Search for the cell housing the specified text and yield its [X, Y] center coordinate. 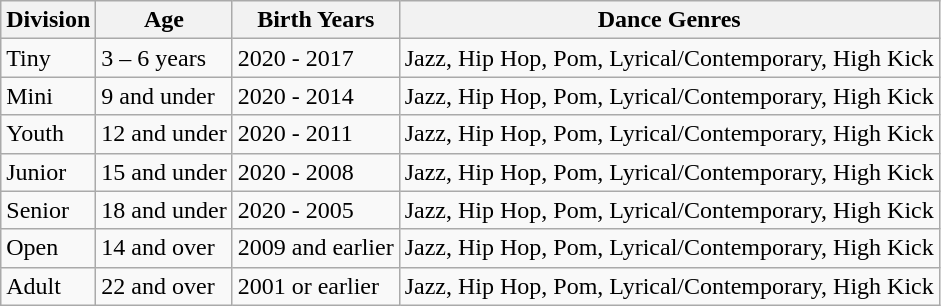
22 and over [164, 286]
Open [48, 248]
Youth [48, 134]
2020 - 2017 [316, 58]
Mini [48, 96]
18 and under [164, 210]
Tiny [48, 58]
Junior [48, 172]
2009 and earlier [316, 248]
15 and under [164, 172]
9 and under [164, 96]
3 – 6 years [164, 58]
2001 or earlier [316, 286]
Birth Years [316, 20]
12 and under [164, 134]
Division [48, 20]
2020 - 2014 [316, 96]
Senior [48, 210]
Adult [48, 286]
Dance Genres [669, 20]
2020 - 2008 [316, 172]
2020 - 2011 [316, 134]
14 and over [164, 248]
2020 - 2005 [316, 210]
Age [164, 20]
